Extract the (X, Y) coordinate from the center of the cell holding the provided text.  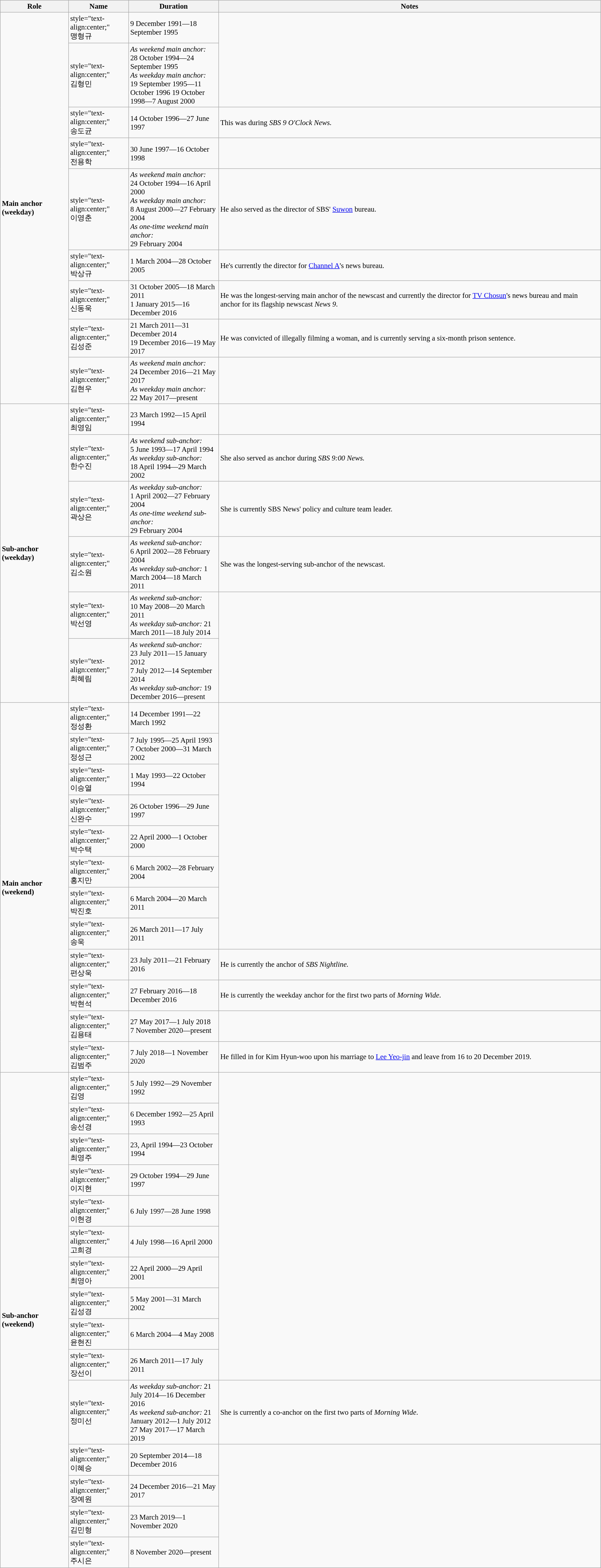
style="text-align:center;" 장선이 (99, 1365)
style="text-align:center;" 주시은 (99, 1552)
He is currently the anchor of SBS Nightline. (410, 965)
23 July 2011—21 February 2016 (174, 965)
5 May 2001—31 March 2002 (174, 1303)
As weekend main anchor:28 October 1994—24 September 1995As weekday main anchor:19 September 1995—11 October 1996 19 October 1998—7 August 2000 (174, 75)
He filled in for Kim Hyun-woo upon his marriage to Lee Yeo-jin and leave from 16 to 20 December 2019. (410, 1057)
style="text-align:center;" 박상규 (99, 266)
style="text-align:center;" 김성경 (99, 1303)
6 December 1992—25 April 1993 (174, 1118)
style="text-align:center;" 정성근 (99, 749)
style="text-align:center;" 이영춘 (99, 209)
style="text-align:center;" 한수진 (99, 458)
style="text-align:center;" 김범주 (99, 1057)
style="text-align:center;" 박선영 (99, 615)
This was during SBS 9 O'Clock News. (410, 122)
style="text-align:center;" 최영임 (99, 419)
He is currently the weekday anchor for the first two parts of Morning Wide. (410, 995)
style="text-align:center;" 편상욱 (99, 965)
As weekend sub-anchor:23 July 2011—15 January 20127 July 2012—14 September 2014As weekday sub-anchor: 19 December 2016—present (174, 670)
style="text-align:center;" 김형민 (99, 75)
She is currently a co-anchor on the first two parts of Morning Wide. (410, 1412)
style="text-align:center;" 김영 (99, 1088)
30 June 1997—16 October 1998 (174, 153)
6 March 2002—28 February 2004 (174, 872)
As weekend main anchor:24 December 2016—21 May 2017As weekday main anchor:22 May 2017—present (174, 380)
22 April 2000—1 October 2000 (174, 841)
4 July 1998—16 April 2000 (174, 1242)
style="text-align:center;" 이혜승 (99, 1460)
She is currently SBS News' policy and culture team leader. (410, 509)
1 March 2004—28 October 2005 (174, 266)
8 November 2020—present (174, 1552)
Role (35, 6)
6 July 1997—28 June 1998 (174, 1211)
style="text-align:center;" 최영주 (99, 1149)
1 May 1993—22 October 1994 (174, 780)
23 March 1992—15 April 1994 (174, 419)
7 July 2018—1 November 2020 (174, 1057)
style="text-align:center;" 최혜림 (99, 670)
style="text-align:center;" 송도균 (99, 122)
Sub-anchor (weekday) (35, 553)
As weekday sub-anchor: 21 July 2014—16 December 2016As weekend sub-anchor: 21 January 2012—1 July 201227 May 2017—17 March 2019 (174, 1412)
style="text-align:center;" 윤현진 (99, 1334)
Duration (174, 6)
Main anchor (weekend) (35, 888)
7 July 1995—25 April 19937 October 2000—31 March 2002 (174, 749)
style="text-align:center;" 송선경 (99, 1118)
style="text-align:center;" 이지현 (99, 1180)
style="text-align:center;" 신동욱 (99, 300)
23 March 2019—1 November 2020 (174, 1522)
As weekend sub-anchor:5 June 1993—17 April 1994As weekday sub-anchor:18 April 1994—29 March 2002 (174, 458)
style="text-align:center;" 이승열 (99, 780)
style="text-align:center;" 홍지만 (99, 872)
Name (99, 6)
26 October 1996—29 June 1997 (174, 810)
14 October 1996—27 June 1997 (174, 122)
style="text-align:center;" 신완수 (99, 810)
style="text-align:center;" 고희경 (99, 1242)
5 July 1992—29 November 1992 (174, 1088)
style="text-align:center;" 최영아 (99, 1273)
23, April 1994—23 October 1994 (174, 1149)
As weekend sub-anchor:6 April 2002—28 February 2004As weekday sub-anchor: 1 March 2004—18 March 2011 (174, 564)
style="text-align:center;" 김용태 (99, 1026)
14 December 1991—22 March 1992 (174, 718)
style="text-align:center;" 김민형 (99, 1522)
24 December 2016—21 May 2017 (174, 1491)
style="text-align:center;" 박수택 (99, 841)
She was the longest-serving sub-anchor of the newscast. (410, 564)
style="text-align:center;" 이현경 (99, 1211)
style="text-align:center;" 맹형규 (99, 28)
6 March 2004—20 March 2011 (174, 903)
As weekend sub-anchor:10 May 2008—20 March 2011As weekday sub-anchor: 21 March 2011—18 July 2014 (174, 615)
Sub-anchor (weekend) (35, 1320)
style="text-align:center;" 김현우 (99, 380)
9 December 1991—18 September 1995 (174, 28)
22 April 2000—29 April 2001 (174, 1273)
As weekday sub-anchor:1 April 2002—27 February 2004As one-time weekend sub-anchor:29 February 2004 (174, 509)
29 October 1994—29 June 1997 (174, 1180)
style="text-align:center;" 송욱 (99, 934)
She also served as anchor during SBS 9:00 News. (410, 458)
6 March 2004—4 May 2008 (174, 1334)
style="text-align:center;" 정미선 (99, 1412)
style="text-align:center;" 정성환 (99, 718)
21 March 2011—31 December 201419 December 2016—19 May 2017 (174, 338)
He was convicted of illegally filming a woman, and is currently serving a six-month prison sentence. (410, 338)
31 October 2005—18 March 20111 January 2015—16 December 2016 (174, 300)
style="text-align:center;" 박진호 (99, 903)
style="text-align:center;" 곽상은 (99, 509)
style="text-align:center;" 장예원 (99, 1491)
Main anchor (weekday) (35, 208)
27 May 2017—1 July 20187 November 2020—present (174, 1026)
He's currently the director for Channel A's news bureau. (410, 266)
style="text-align:center;" 김소원 (99, 564)
He also served as the director of SBS' Suwon bureau. (410, 209)
style="text-align:center;" 박현석 (99, 995)
20 September 2014—18 December 2016 (174, 1460)
27 February 2016—18 December 2016 (174, 995)
style="text-align:center;" 김성준 (99, 338)
Notes (410, 6)
style="text-align:center;" 전용학 (99, 153)
